Detect which cell encompasses the target text, then output its (X, Y) center coordinate. 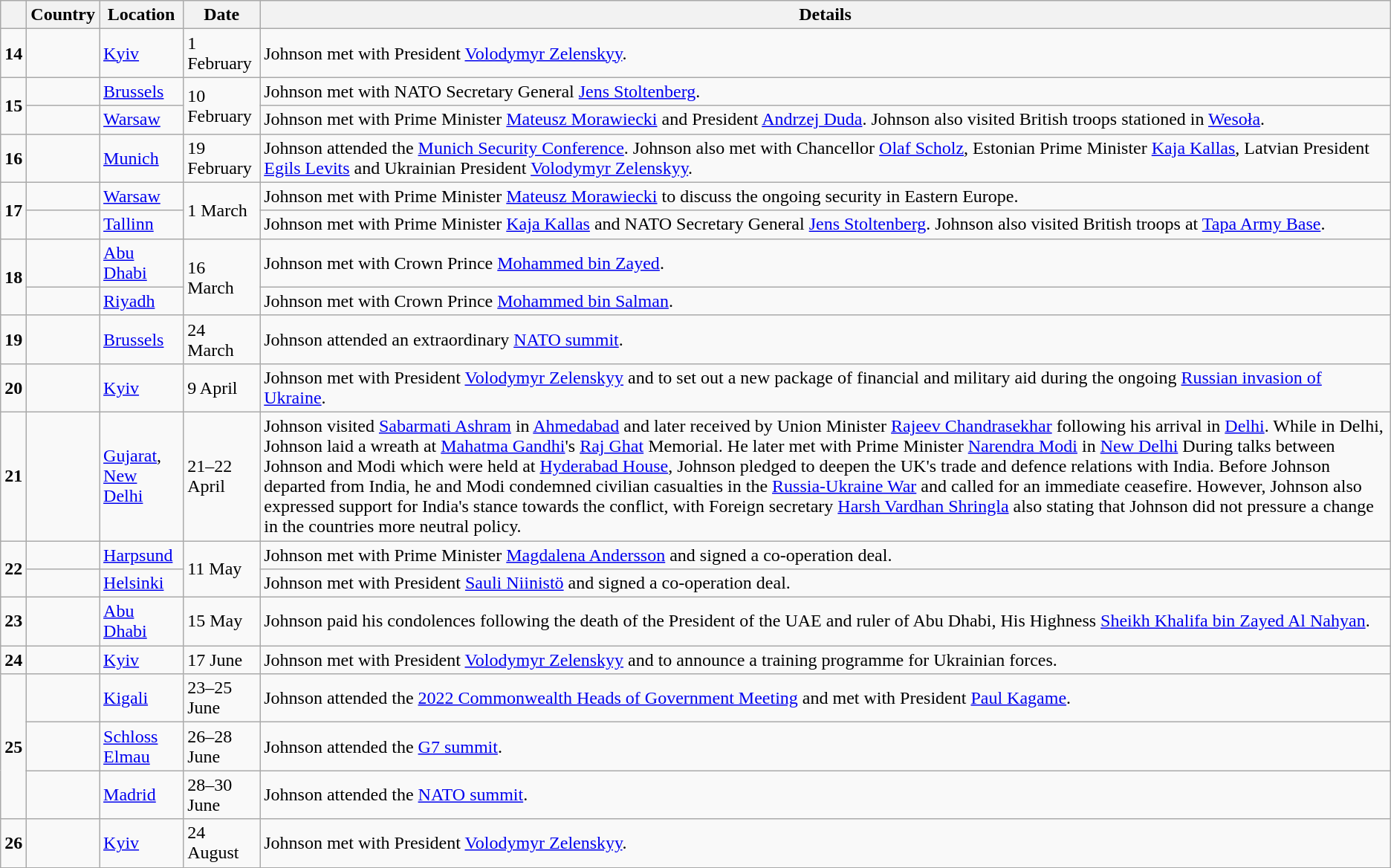
Johnson attended the NATO summit. (826, 795)
Johnson paid his condolences following the death of the President of the UAE and ruler of Abu Dhabi, His Highness Sheikh Khalifa bin Zayed Al Nahyan. (826, 621)
Johnson met with Prime Minister Magdalena Andersson and signed a co-operation deal. (826, 555)
1 March (221, 210)
1 February (221, 54)
Date (221, 15)
26–28 June (221, 746)
26 (13, 843)
Munich (141, 158)
Johnson met with President Sauli Niinistö and signed a co-operation deal. (826, 583)
24 March (221, 339)
Johnson met with Prime Minister Mateusz Morawiecki and President Andrzej Duda. Johnson also visited British troops stationed in Wesoła. (826, 120)
24 (13, 660)
Kigali (141, 699)
Location (141, 15)
Country (63, 15)
28–30 June (221, 795)
17 (13, 210)
16 (13, 158)
21 (13, 476)
23–25 June (221, 699)
Helsinki (141, 583)
23 (13, 621)
21–22 April (221, 476)
Riyadh (141, 301)
Johnson attended the 2022 Commonwealth Heads of Government Meeting and met with President Paul Kagame. (826, 699)
19 (13, 339)
Details (826, 15)
16 March (221, 276)
19 February (221, 158)
Johnson met with Crown Prince Mohammed bin Zayed. (826, 263)
9 April (221, 388)
Johnson met with Prime Minister Mateusz Morawiecki to discuss the ongoing security in Eastern Europe. (826, 196)
Schloss Elmau (141, 746)
Gujarat,New Delhi (141, 476)
Johnson met with Crown Prince Mohammed bin Salman. (826, 301)
20 (13, 388)
25 (13, 746)
15 (13, 106)
Johnson met with NATO Secretary General Jens Stoltenberg. (826, 91)
Tallinn (141, 224)
Harpsund (141, 555)
14 (13, 54)
Johnson attended the G7 summit. (826, 746)
15 May (221, 621)
22 (13, 569)
Johnson met with President Volodymyr Zelenskyy and to announce a training programme for Ukrainian forces. (826, 660)
10 February (221, 106)
17 June (221, 660)
Madrid (141, 795)
11 May (221, 569)
Johnson attended an extraordinary NATO summit. (826, 339)
Johnson met with Prime Minister Kaja Kallas and NATO Secretary General Jens Stoltenberg. Johnson also visited British troops at Tapa Army Base. (826, 224)
24 August (221, 843)
18 (13, 276)
